Identify which cell holds the provided text, then report its [x, y] central coordinate. 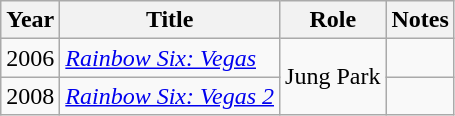
Role [333, 20]
Title [170, 20]
Year [30, 20]
2006 [30, 58]
Jung Park [333, 77]
Notes [420, 20]
2008 [30, 96]
Rainbow Six: Vegas [170, 58]
Rainbow Six: Vegas 2 [170, 96]
